Locate the cell with the specified text and output its [X, Y] center coordinate. 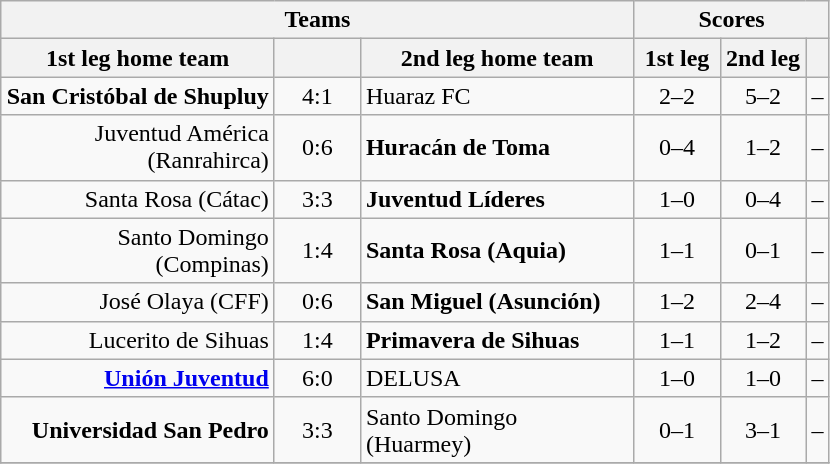
Juventud Líderes [497, 199]
4:1 [317, 96]
1st leg [677, 58]
Santa Rosa (Cátac) [138, 199]
Scores [732, 20]
DELUSA [497, 378]
Juventud América (Ranrahirca) [138, 148]
Primavera de Sihuas [497, 340]
1st leg home team [138, 58]
José Olaya (CFF) [138, 302]
Huracán de Toma [497, 148]
Universidad San Pedro [138, 430]
Santo Domingo (Huarmey) [497, 430]
5–2 [763, 96]
San Miguel (Asunción) [497, 302]
Santo Domingo (Compinas) [138, 250]
San Cristóbal de Shupluy [138, 96]
Unión Juventud [138, 378]
Santa Rosa (Aquia) [497, 250]
2nd leg home team [497, 58]
2–2 [677, 96]
Huaraz FC [497, 96]
Teams [318, 20]
6:0 [317, 378]
3–1 [763, 430]
2–4 [763, 302]
Lucerito de Sihuas [138, 340]
2nd leg [763, 58]
